Detect which cell encompasses the target text, then output its (X, Y) center coordinate. 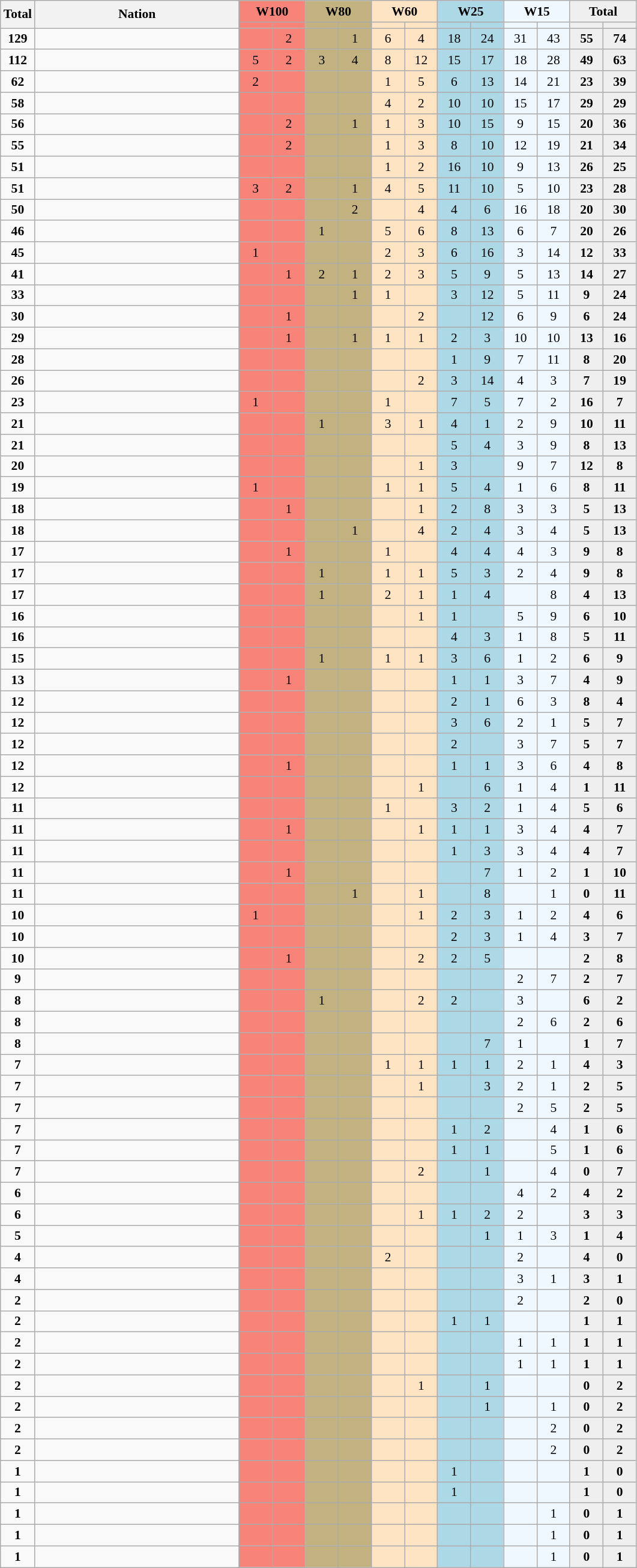
63 (620, 61)
36 (620, 124)
39 (620, 82)
58 (18, 103)
W100 (272, 11)
31 (520, 39)
43 (554, 39)
41 (18, 274)
W60 (405, 11)
49 (586, 61)
W80 (338, 11)
W25 (471, 11)
56 (18, 124)
34 (620, 146)
112 (18, 61)
50 (18, 210)
129 (18, 39)
25 (620, 167)
46 (18, 232)
Nation (137, 14)
27 (620, 274)
W15 (537, 11)
45 (18, 253)
62 (18, 82)
74 (620, 39)
